Output the [x, y] coordinate of the center of the cell containing the given text.  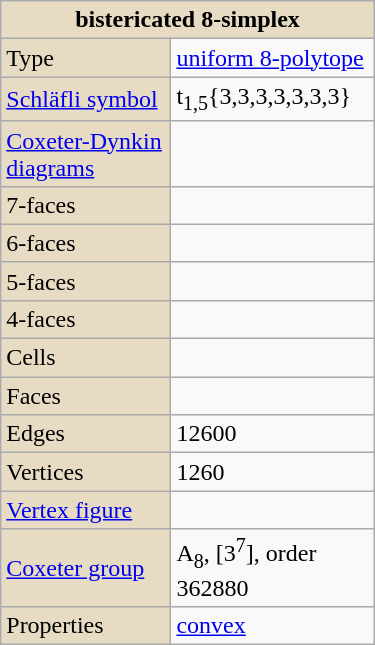
uniform 8-polytope [272, 58]
Coxeter group [86, 568]
Schläfli symbol [86, 99]
7-faces [86, 205]
convex [272, 626]
4-faces [86, 319]
t1,5{3,3,3,3,3,3,3} [272, 99]
Coxeter-Dynkin diagrams [86, 154]
5-faces [86, 281]
Type [86, 58]
Edges [86, 434]
Properties [86, 626]
A8, [37], order 362880 [272, 568]
Vertex figure [86, 510]
Cells [86, 358]
12600 [272, 434]
bistericated 8-simplex [188, 20]
6-faces [86, 243]
1260 [272, 472]
Faces [86, 396]
Vertices [86, 472]
